Output the [x, y] coordinate of the center of the cell containing the given text.  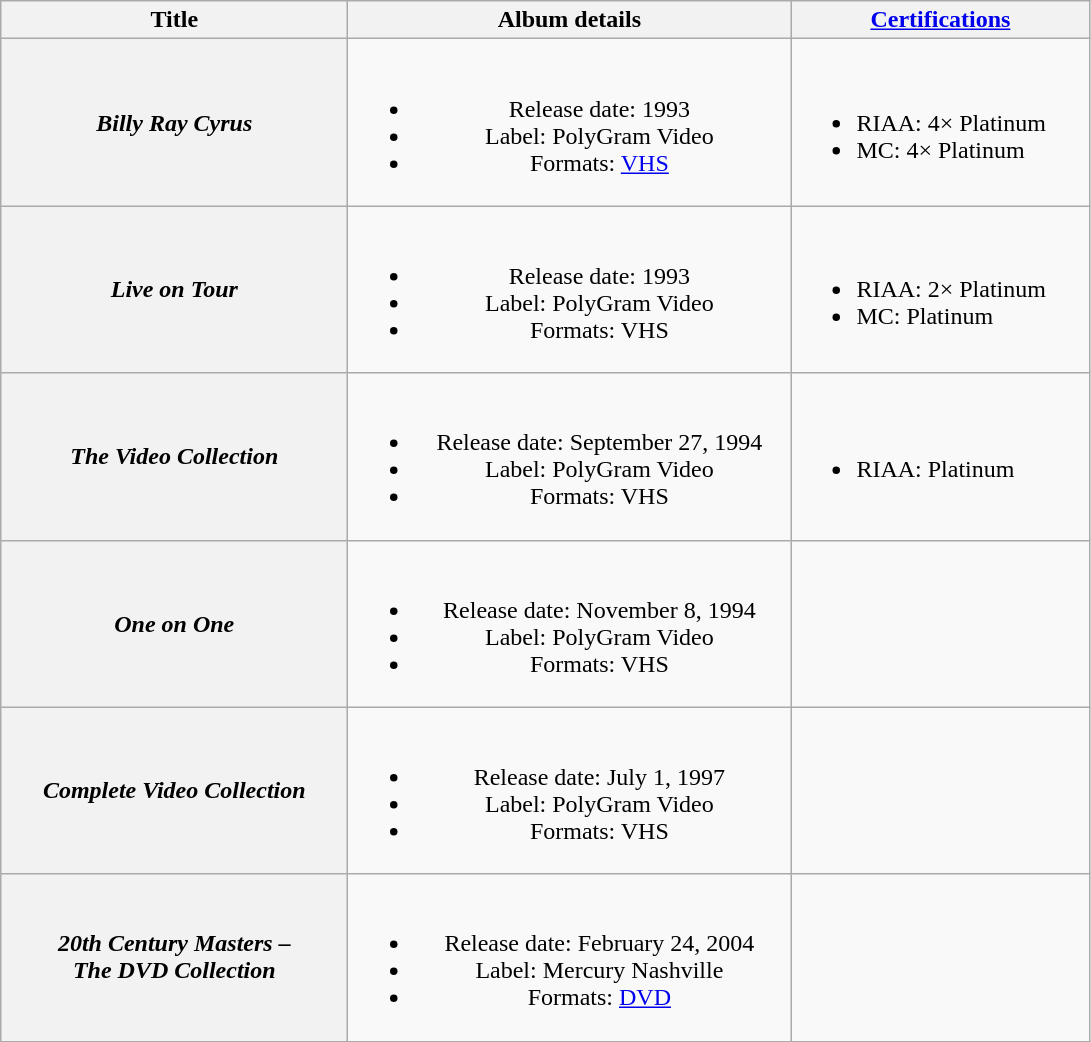
Release date: November 8, 1994Label: PolyGram VideoFormats: VHS [570, 624]
Billy Ray Cyrus [174, 122]
Certifications [940, 20]
20th Century Masters –The DVD Collection [174, 958]
Complete Video Collection [174, 790]
Release date: September 27, 1994Label: PolyGram VideoFormats: VHS [570, 456]
Live on Tour [174, 290]
Release date: July 1, 1997Label: PolyGram VideoFormats: VHS [570, 790]
RIAA: Platinum [940, 456]
Album details [570, 20]
Title [174, 20]
RIAA: 4× PlatinumMC: 4× Platinum [940, 122]
The Video Collection [174, 456]
RIAA: 2× PlatinumMC: Platinum [940, 290]
One on One [174, 624]
Release date: February 24, 2004Label: Mercury NashvilleFormats: DVD [570, 958]
